Return (x, y) of the center of cell containing provided text 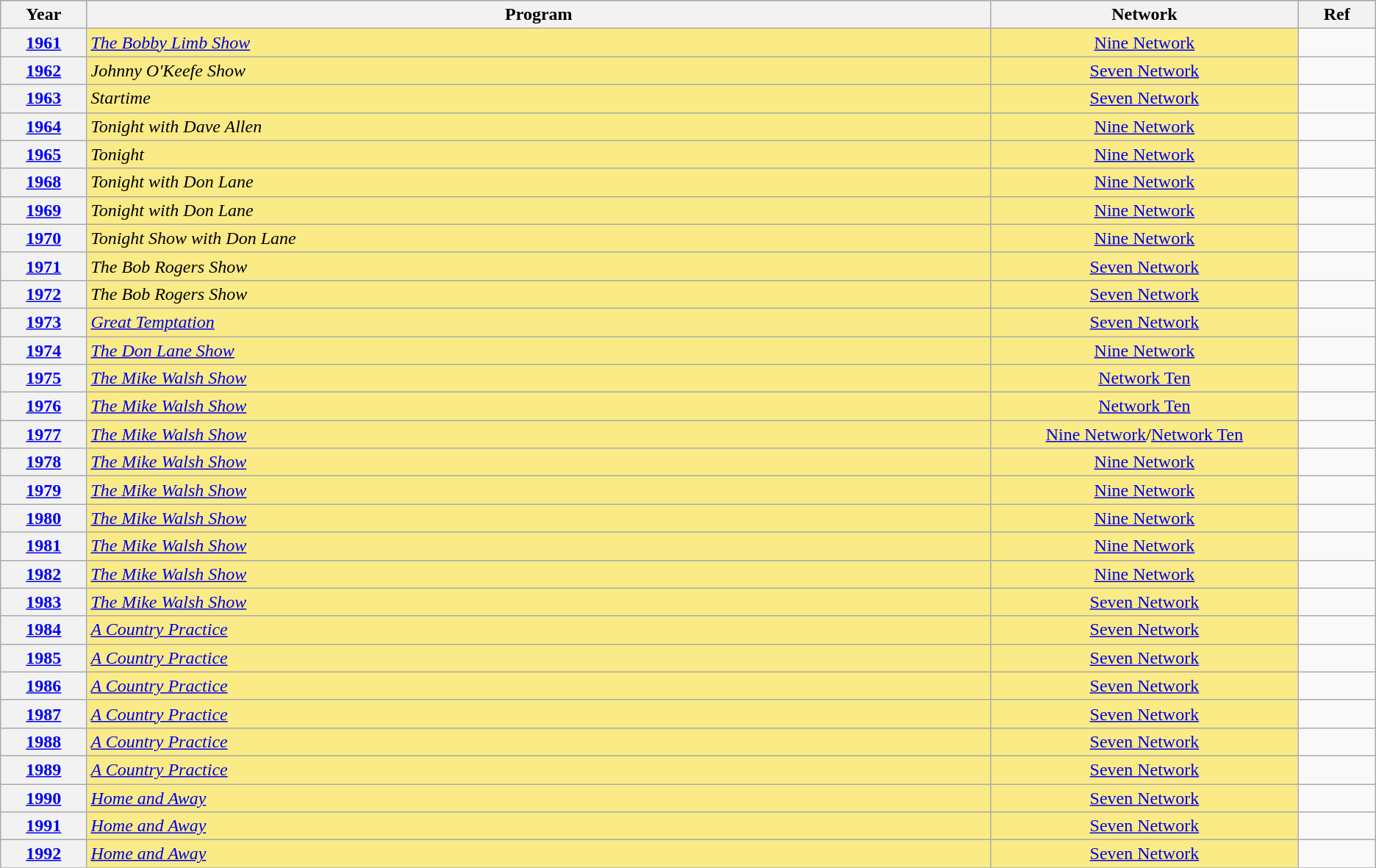
Program (539, 15)
1978 (44, 462)
Nine Network/Network Ten (1144, 434)
Startime (539, 98)
1991 (44, 826)
Tonight Show with Don Lane (539, 238)
1965 (44, 154)
1982 (44, 574)
1971 (44, 266)
Year (44, 15)
The Don Lane Show (539, 351)
1974 (44, 351)
1961 (44, 43)
1976 (44, 406)
1972 (44, 294)
1973 (44, 322)
Tonight (539, 154)
1985 (44, 658)
1981 (44, 546)
1970 (44, 238)
1980 (44, 518)
1986 (44, 686)
Network (1144, 15)
1984 (44, 630)
1977 (44, 434)
1979 (44, 490)
1975 (44, 379)
Tonight with Dave Allen (539, 126)
Johnny O'Keefe Show (539, 71)
1989 (44, 770)
1962 (44, 71)
Ref (1336, 15)
1987 (44, 714)
1983 (44, 602)
1992 (44, 854)
1969 (44, 210)
The Bobby Limb Show (539, 43)
1988 (44, 742)
1963 (44, 98)
Great Temptation (539, 322)
1990 (44, 797)
1964 (44, 126)
1968 (44, 182)
